Locate the cell with the specified text and output its (X, Y) center coordinate. 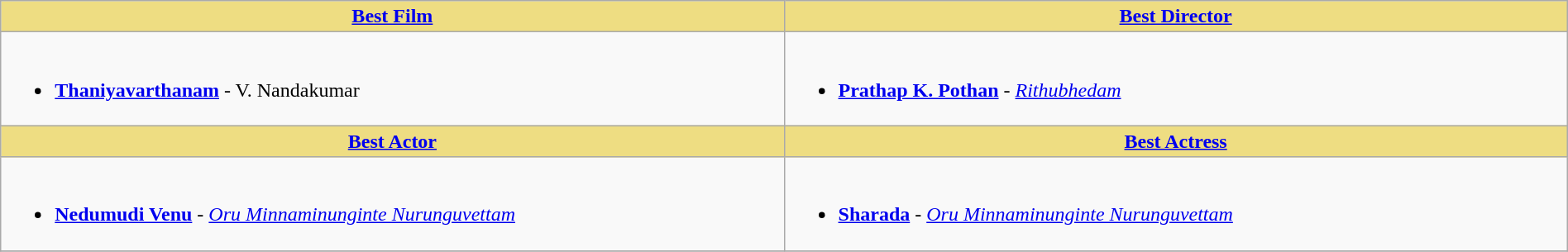
Nedumudi Venu - Oru Minnaminunginte Nurunguvettam (392, 203)
Best Director (1176, 17)
Best Film (392, 17)
Best Actress (1176, 141)
Thaniyavarthanam - V. Nandakumar (392, 79)
Sharada - Oru Minnaminunginte Nurunguvettam (1176, 203)
Best Actor (392, 141)
Prathap K. Pothan - Rithubhedam (1176, 79)
